Return (x, y) of the center of cell containing provided text 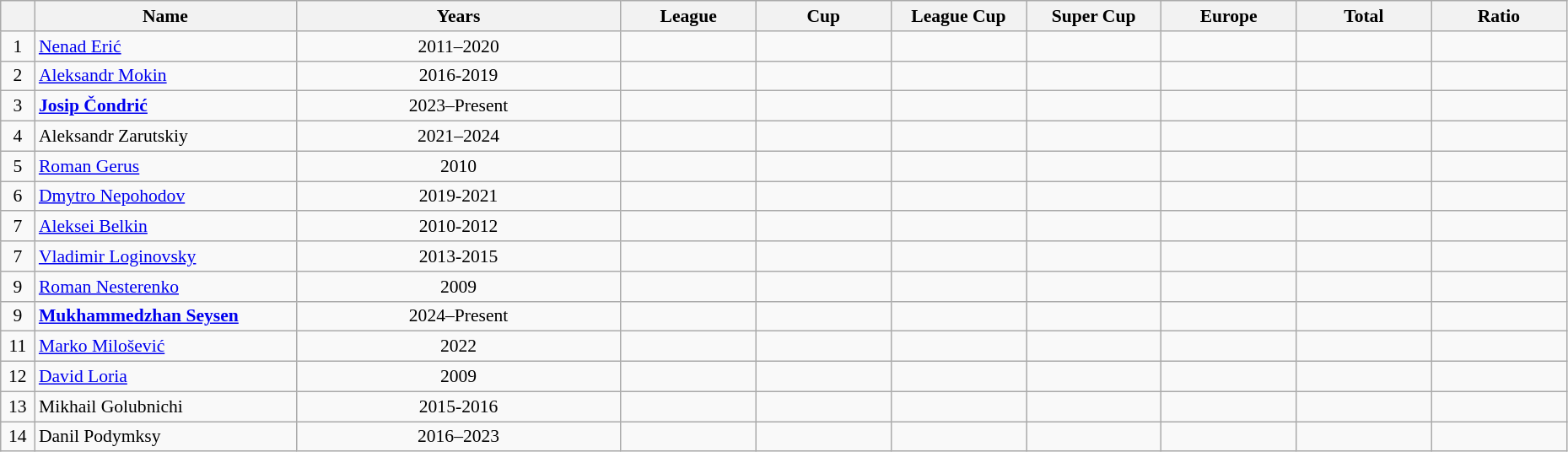
2010 (459, 166)
Nenad Erić (165, 46)
Aleksei Belkin (165, 227)
Total (1364, 16)
3 (18, 106)
6 (18, 196)
Mikhail Golubnichi (165, 406)
2010-2012 (459, 227)
2024–Present (459, 316)
League (688, 16)
League Cup (958, 16)
Marko Milošević (165, 347)
2013-2015 (459, 256)
Years (459, 16)
Roman Nesterenko (165, 287)
2016-2019 (459, 76)
1 (18, 46)
2 (18, 76)
Cup (823, 16)
Aleksandr Mokin (165, 76)
David Loria (165, 377)
Josip Čondrić (165, 106)
Ratio (1499, 16)
Europe (1229, 16)
14 (18, 437)
2016–2023 (459, 437)
13 (18, 406)
12 (18, 377)
5 (18, 166)
11 (18, 347)
2023–Present (459, 106)
Danil Podymksy (165, 437)
Mukhammedzhan Seysen (165, 316)
2019-2021 (459, 196)
Aleksandr Zarutskiy (165, 137)
Dmytro Nepohodov (165, 196)
2022 (459, 347)
Vladimir Loginovsky (165, 256)
4 (18, 137)
Name (165, 16)
2015-2016 (459, 406)
2011–2020 (459, 46)
Super Cup (1093, 16)
Roman Gerus (165, 166)
2021–2024 (459, 137)
